Search for the cell housing the specified text and yield its [x, y] center coordinate. 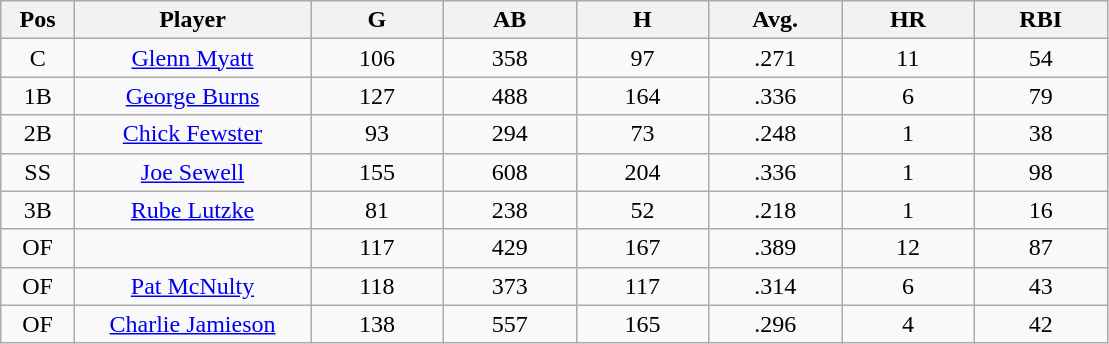
C [38, 58]
608 [510, 172]
155 [378, 172]
.314 [776, 286]
127 [378, 96]
3B [38, 210]
SS [38, 172]
358 [510, 58]
1B [38, 96]
Rube Lutzke [193, 210]
RBI [1040, 20]
Glenn Myatt [193, 58]
.218 [776, 210]
.271 [776, 58]
.296 [776, 324]
73 [642, 134]
11 [908, 58]
164 [642, 96]
.248 [776, 134]
Charlie Jamieson [193, 324]
4 [908, 324]
204 [642, 172]
H [642, 20]
52 [642, 210]
373 [510, 286]
38 [1040, 134]
165 [642, 324]
429 [510, 248]
93 [378, 134]
79 [1040, 96]
557 [510, 324]
Joe Sewell [193, 172]
AB [510, 20]
294 [510, 134]
16 [1040, 210]
488 [510, 96]
Player [193, 20]
2B [38, 134]
97 [642, 58]
42 [1040, 324]
HR [908, 20]
238 [510, 210]
George Burns [193, 96]
106 [378, 58]
Avg. [776, 20]
Chick Fewster [193, 134]
138 [378, 324]
167 [642, 248]
43 [1040, 286]
12 [908, 248]
54 [1040, 58]
Pat McNulty [193, 286]
118 [378, 286]
98 [1040, 172]
81 [378, 210]
87 [1040, 248]
G [378, 20]
.389 [776, 248]
Pos [38, 20]
